Scan for the cell matching the given text and deliver its (x, y) coordinate at center. 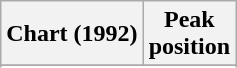
Chart (1992) (72, 34)
Peakposition (189, 34)
